Locate the cell with the specified text and output its [X, Y] center coordinate. 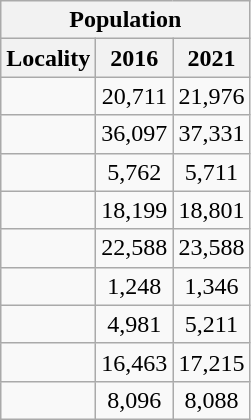
1,248 [134, 286]
16,463 [134, 362]
5,211 [212, 324]
2016 [134, 58]
36,097 [134, 134]
5,711 [212, 172]
2021 [212, 58]
22,588 [134, 248]
8,088 [212, 400]
18,199 [134, 210]
21,976 [212, 96]
18,801 [212, 210]
23,588 [212, 248]
Population [126, 20]
20,711 [134, 96]
17,215 [212, 362]
8,096 [134, 400]
37,331 [212, 134]
5,762 [134, 172]
1,346 [212, 286]
4,981 [134, 324]
Locality [48, 58]
